Scan for the cell matching the given text and deliver its [X, Y] coordinate at center. 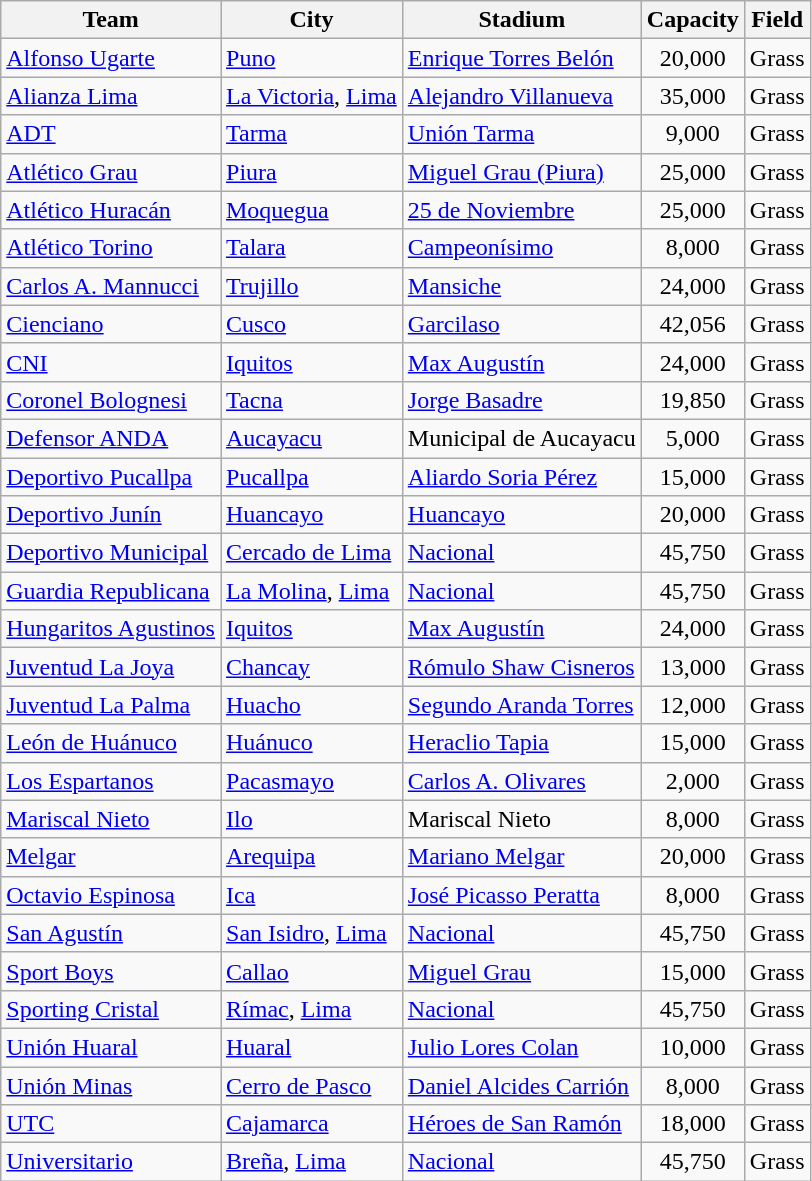
25 de Noviembre [522, 210]
Rómulo Shaw Cisneros [522, 667]
Carlos A. Olivares [522, 781]
Field [777, 20]
Alejandro Villanueva [522, 96]
Miguel Grau [522, 971]
Ilo [311, 819]
Miguel Grau (Piura) [522, 172]
Tacna [311, 400]
La Victoria, Lima [311, 96]
Unión Tarma [522, 134]
2,000 [692, 781]
Municipal de Aucayacu [522, 438]
Campeonísimo [522, 248]
Stadium [522, 20]
Cajamarca [311, 1124]
San Agustín [111, 933]
San Isidro, Lima [311, 933]
La Molina, Lima [311, 591]
Tarma [311, 134]
Unión Minas [111, 1085]
Defensor ANDA [111, 438]
42,056 [692, 324]
Cusco [311, 324]
Jorge Basadre [522, 400]
Aucayacu [311, 438]
Breña, Lima [311, 1162]
CNI [111, 362]
Atlético Torino [111, 248]
Huaral [311, 1047]
Daniel Alcides Carrión [522, 1085]
Universitario [111, 1162]
Atlético Huracán [111, 210]
Arequipa [311, 857]
Héroes de San Ramón [522, 1124]
Mariano Melgar [522, 857]
Los Espartanos [111, 781]
ADT [111, 134]
Segundo Aranda Torres [522, 705]
Pucallpa [311, 477]
Melgar [111, 857]
City [311, 20]
Aliardo Soria Pérez [522, 477]
Deportivo Pucallpa [111, 477]
Ica [311, 895]
Sporting Cristal [111, 1009]
Guardia Republicana [111, 591]
Callao [311, 971]
35,000 [692, 96]
Octavio Espinosa [111, 895]
Huacho [311, 705]
Garcilaso [522, 324]
Heraclio Tapia [522, 743]
Sport Boys [111, 971]
10,000 [692, 1047]
Rímac, Lima [311, 1009]
Moquegua [311, 210]
Deportivo Junín [111, 515]
Deportivo Municipal [111, 553]
Cerro de Pasco [311, 1085]
Mansiche [522, 286]
UTC [111, 1124]
19,850 [692, 400]
José Picasso Peratta [522, 895]
Hungaritos Agustinos [111, 629]
Cercado de Lima [311, 553]
Juventud La Palma [111, 705]
Huánuco [311, 743]
5,000 [692, 438]
Coronel Bolognesi [111, 400]
Cienciano [111, 324]
13,000 [692, 667]
Julio Lores Colan [522, 1047]
Enrique Torres Belón [522, 58]
Juventud La Joya [111, 667]
Chancay [311, 667]
Alianza Lima [111, 96]
Carlos A. Mannucci [111, 286]
Pacasmayo [311, 781]
Trujillo [311, 286]
18,000 [692, 1124]
Piura [311, 172]
Unión Huaral [111, 1047]
Atlético Grau [111, 172]
12,000 [692, 705]
León de Huánuco [111, 743]
Puno [311, 58]
Alfonso Ugarte [111, 58]
9,000 [692, 134]
Capacity [692, 20]
Team [111, 20]
Talara [311, 248]
